Locate the cell with the specified text and output its (x, y) center coordinate. 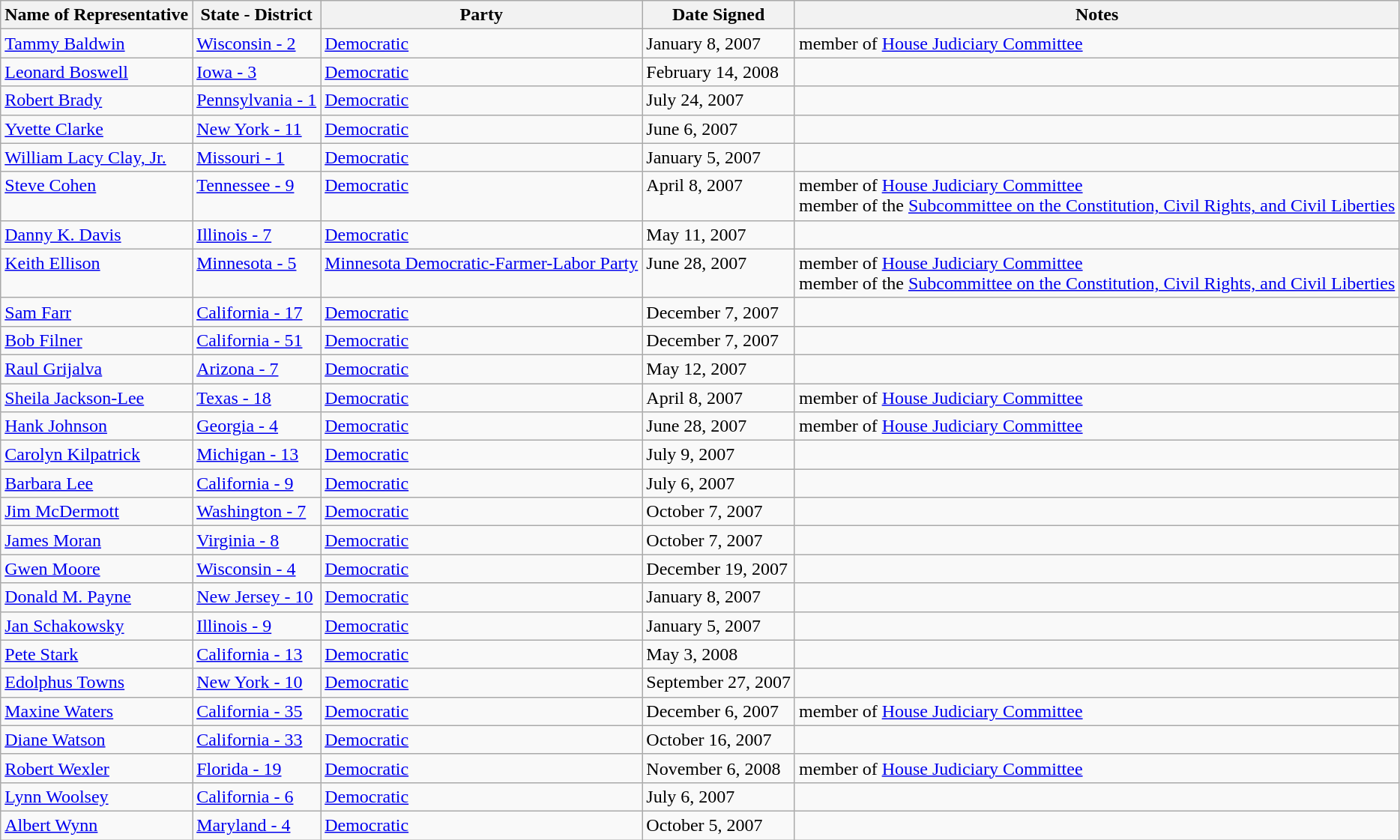
Maryland - 4 (256, 825)
November 6, 2008 (719, 768)
June 6, 2007 (719, 129)
Minnesota Democratic-Farmer-Labor Party (481, 273)
William Lacy Clay, Jr. (97, 157)
Pete Stark (97, 654)
State - District (256, 15)
Florida - 19 (256, 768)
California - 6 (256, 797)
December 19, 2007 (719, 569)
Keith Ellison (97, 273)
May 12, 2007 (719, 369)
July 24, 2007 (719, 100)
October 16, 2007 (719, 740)
Robert Wexler (97, 768)
California - 17 (256, 312)
Iowa - 3 (256, 72)
Texas - 18 (256, 398)
Hank Johnson (97, 426)
Jim McDermott (97, 512)
Wisconsin - 4 (256, 569)
New York - 11 (256, 129)
California - 9 (256, 483)
New York - 10 (256, 683)
Virginia - 8 (256, 540)
James Moran (97, 540)
Arizona - 7 (256, 369)
Bob Filner (97, 340)
Danny K. Davis (97, 235)
Wisconsin - 2 (256, 43)
California - 13 (256, 654)
September 27, 2007 (719, 683)
Illinois - 9 (256, 626)
Missouri - 1 (256, 157)
December 6, 2007 (719, 711)
Name of Representative (97, 15)
Pennsylvania - 1 (256, 100)
Robert Brady (97, 100)
Date Signed (719, 15)
Notes (1096, 15)
July 9, 2007 (719, 455)
New Jersey - 10 (256, 597)
Jan Schakowsky (97, 626)
Albert Wynn (97, 825)
October 5, 2007 (719, 825)
Steve Cohen (97, 196)
Diane Watson (97, 740)
Donald M. Payne (97, 597)
Georgia - 4 (256, 426)
Washington - 7 (256, 512)
California - 35 (256, 711)
Barbara Lee (97, 483)
Tammy Baldwin (97, 43)
Carolyn Kilpatrick (97, 455)
Raul Grijalva (97, 369)
California - 51 (256, 340)
California - 33 (256, 740)
Gwen Moore (97, 569)
Illinois - 7 (256, 235)
May 11, 2007 (719, 235)
Leonard Boswell (97, 72)
Edolphus Towns (97, 683)
Michigan - 13 (256, 455)
Sam Farr (97, 312)
Minnesota - 5 (256, 273)
Lynn Woolsey (97, 797)
May 3, 2008 (719, 654)
Sheila Jackson-Lee (97, 398)
Maxine Waters (97, 711)
Tennessee - 9 (256, 196)
February 14, 2008 (719, 72)
Party (481, 15)
Yvette Clarke (97, 129)
